Extract the (X, Y) coordinate from the center of the cell holding the provided text.  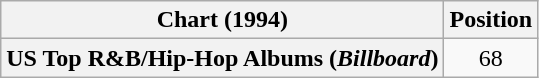
Chart (1994) (222, 20)
US Top R&B/Hip-Hop Albums (Billboard) (222, 58)
68 (491, 58)
Position (491, 20)
